Extract the [x, y] coordinate from the center of the cell holding the provided text.  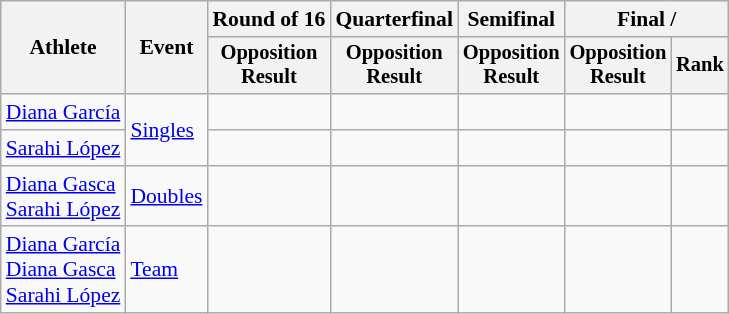
Team [166, 270]
Rank [700, 66]
Diana García [64, 112]
Event [166, 48]
Semifinal [512, 19]
Final / [647, 19]
Round of 16 [268, 19]
Athlete [64, 48]
Quarterfinal [394, 19]
Doubles [166, 196]
Diana GarcíaDiana GascaSarahi López [64, 270]
Singles [166, 130]
Diana GascaSarahi López [64, 196]
Sarahi López [64, 148]
